Output the (x, y) coordinate of the center of the cell containing the given text.  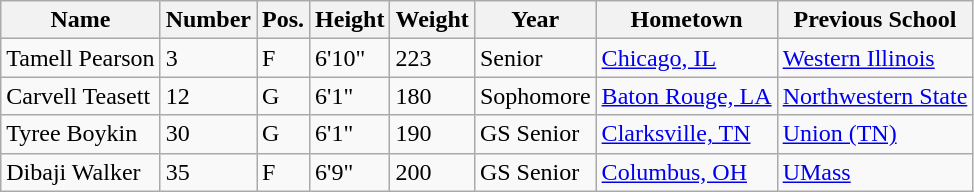
Tamell Pearson (80, 58)
Hometown (686, 20)
Previous School (875, 20)
200 (432, 172)
Pos. (282, 20)
3 (208, 58)
Tyree Boykin (80, 134)
Height (350, 20)
Chicago, IL (686, 58)
Sophomore (535, 96)
180 (432, 96)
Senior (535, 58)
Western Illinois (875, 58)
12 (208, 96)
Baton Rouge, LA (686, 96)
Columbus, OH (686, 172)
Dibaji Walker (80, 172)
Clarksville, TN (686, 134)
UMass (875, 172)
35 (208, 172)
Union (TN) (875, 134)
Year (535, 20)
Weight (432, 20)
Number (208, 20)
223 (432, 58)
6'9" (350, 172)
Northwestern State (875, 96)
190 (432, 134)
30 (208, 134)
Carvell Teasett (80, 96)
6'10" (350, 58)
Name (80, 20)
